Locate the cell with the specified text and output its [X, Y] center coordinate. 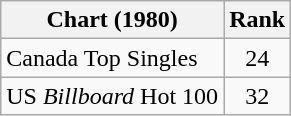
24 [258, 58]
32 [258, 96]
US Billboard Hot 100 [112, 96]
Rank [258, 20]
Chart (1980) [112, 20]
Canada Top Singles [112, 58]
